Scan for the cell matching the given text and deliver its (x, y) coordinate at center. 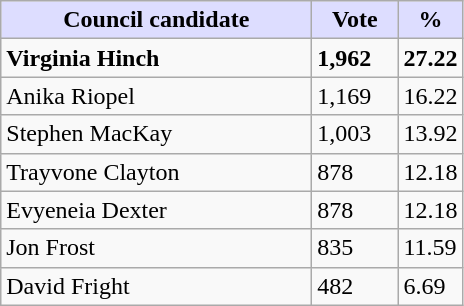
Jon Frost (156, 248)
13.92 (430, 134)
Council candidate (156, 20)
27.22 (430, 58)
1,169 (355, 96)
Vote (355, 20)
835 (355, 248)
% (430, 20)
482 (355, 286)
Trayvone Clayton (156, 172)
Stephen MacKay (156, 134)
Anika Riopel (156, 96)
16.22 (430, 96)
1,003 (355, 134)
1,962 (355, 58)
Evyeneia Dexter (156, 210)
11.59 (430, 248)
Virginia Hinch (156, 58)
David Fright (156, 286)
6.69 (430, 286)
